Identify which cell holds the provided text, then report its [X, Y] central coordinate. 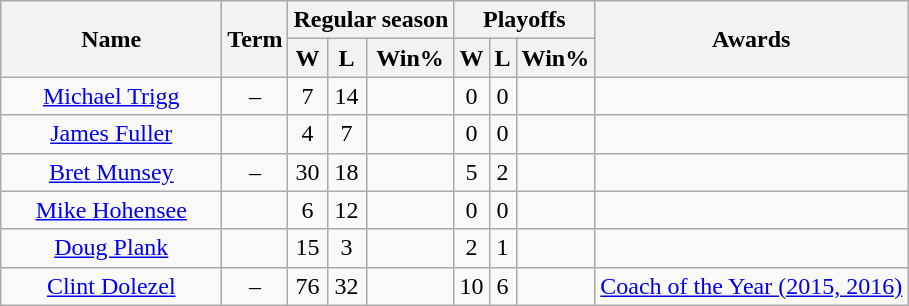
3 [346, 248]
Regular season [371, 20]
1 [502, 248]
Term [255, 39]
James Fuller [112, 134]
Coach of the Year (2015, 2016) [752, 286]
Bret Munsey [112, 172]
32 [346, 286]
14 [346, 96]
Clint Dolezel [112, 286]
18 [346, 172]
Playoffs [524, 20]
Name [112, 39]
Doug Plank [112, 248]
Awards [752, 39]
30 [308, 172]
10 [472, 286]
5 [472, 172]
15 [308, 248]
4 [308, 134]
12 [346, 210]
76 [308, 286]
Michael Trigg [112, 96]
Mike Hohensee [112, 210]
